Search for the cell housing the specified text and yield its (X, Y) center coordinate. 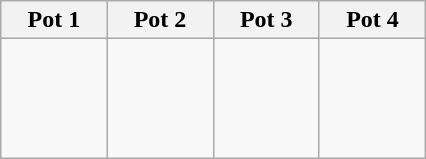
Pot 1 (54, 20)
Pot 4 (372, 20)
Pot 3 (266, 20)
Pot 2 (160, 20)
